Identify which cell holds the provided text, then report its [X, Y] central coordinate. 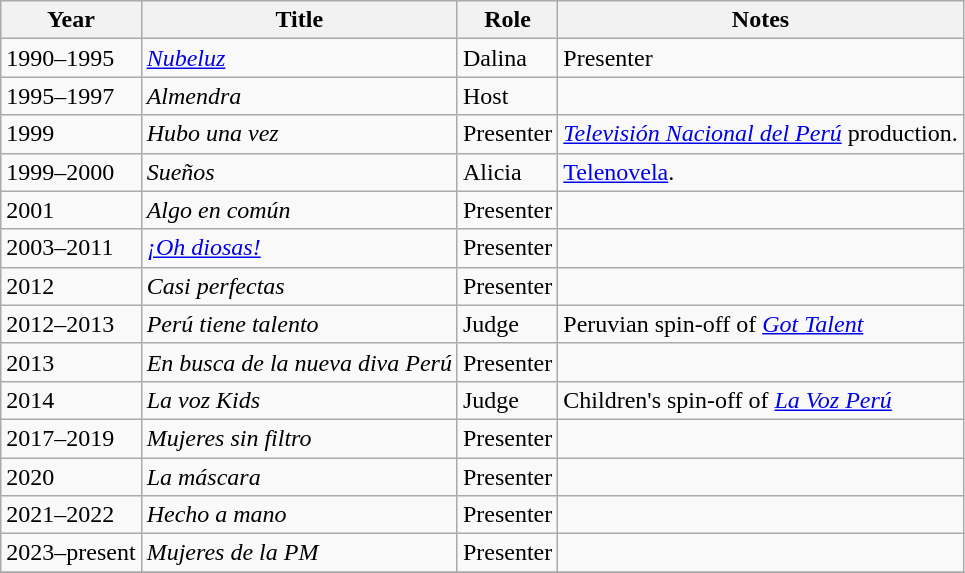
Peruvian spin-off of Got Talent [760, 324]
Televisión Nacional del Perú production. [760, 134]
Nubeluz [299, 58]
2021–2022 [71, 515]
Hecho a mano [299, 515]
Notes [760, 20]
2012 [71, 286]
2013 [71, 362]
2023–present [71, 553]
Almendra [299, 96]
2017–2019 [71, 438]
Role [507, 20]
2001 [71, 210]
1990–1995 [71, 58]
Mujeres sin filtro [299, 438]
2003–2011 [71, 248]
¡Oh diosas! [299, 248]
En busca de la nueva diva Perú [299, 362]
2014 [71, 400]
Alicia [507, 172]
Sueños [299, 172]
Year [71, 20]
Telenovela. [760, 172]
Casi perfectas [299, 286]
1999–2000 [71, 172]
2020 [71, 477]
Dalina [507, 58]
Title [299, 20]
Perú tiene talento [299, 324]
1999 [71, 134]
La máscara [299, 477]
2012–2013 [71, 324]
1995–1997 [71, 96]
La voz Kids [299, 400]
Host [507, 96]
Algo en común [299, 210]
Hubo una vez [299, 134]
Mujeres de la PM [299, 553]
Children's spin-off of La Voz Perú [760, 400]
